Determine the (X, Y) coordinate at the center of the cell enclosing the given text.  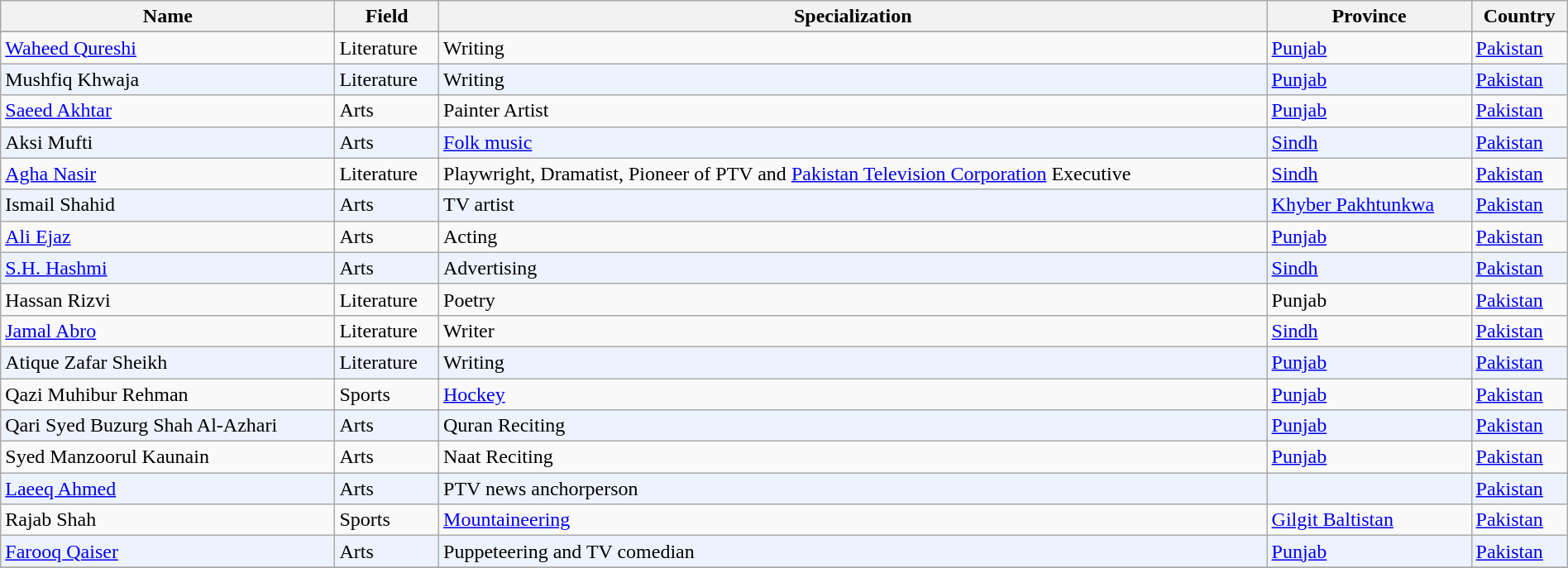
Naat Reciting (853, 457)
Province (1370, 17)
Jamal Abro (168, 331)
Quran Reciting (853, 426)
Farooq Qaiser (168, 551)
Waheed Qureshi (168, 48)
Country (1519, 17)
Name (168, 17)
Laeeq Ahmed (168, 489)
Ismail Shahid (168, 205)
Acting (853, 236)
Agha Nasir (168, 174)
Syed Manzoorul Kaunain (168, 457)
Gilgit Baltistan (1370, 520)
Atique Zafar Sheikh (168, 362)
Writer (853, 331)
Advertising (853, 268)
Rajab Shah (168, 520)
Specialization (853, 17)
Qari Syed Buzurg Shah Al-Azhari (168, 426)
Aksi Mufti (168, 142)
TV artist (853, 205)
Field (387, 17)
Ali Ejaz (168, 236)
Mountaineering (853, 520)
Qazi Muhibur Rehman (168, 394)
Saeed Akhtar (168, 111)
Poetry (853, 299)
Khyber Pakhtunkwa (1370, 205)
S.H. Hashmi (168, 268)
PTV news anchorperson (853, 489)
Puppeteering and TV comedian (853, 551)
Folk music (853, 142)
Painter Artist (853, 111)
Playwright, Dramatist, Pioneer of PTV and Pakistan Television Corporation Executive (853, 174)
Mushfiq Khwaja (168, 79)
Hockey (853, 394)
Hassan Rizvi (168, 299)
